Locate the cell with the specified text and output its (X, Y) center coordinate. 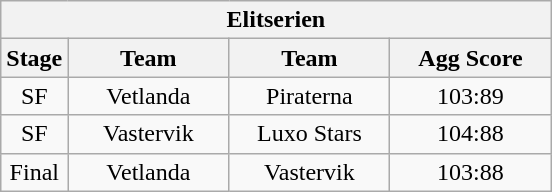
Final (34, 172)
103:88 (470, 172)
Piraterna (310, 96)
Stage (34, 58)
Elitserien (276, 20)
Luxo Stars (310, 134)
104:88 (470, 134)
103:89 (470, 96)
Agg Score (470, 58)
